Pinpoint the cell where the given text exists, returning its (X, Y) midpoint coordinate. 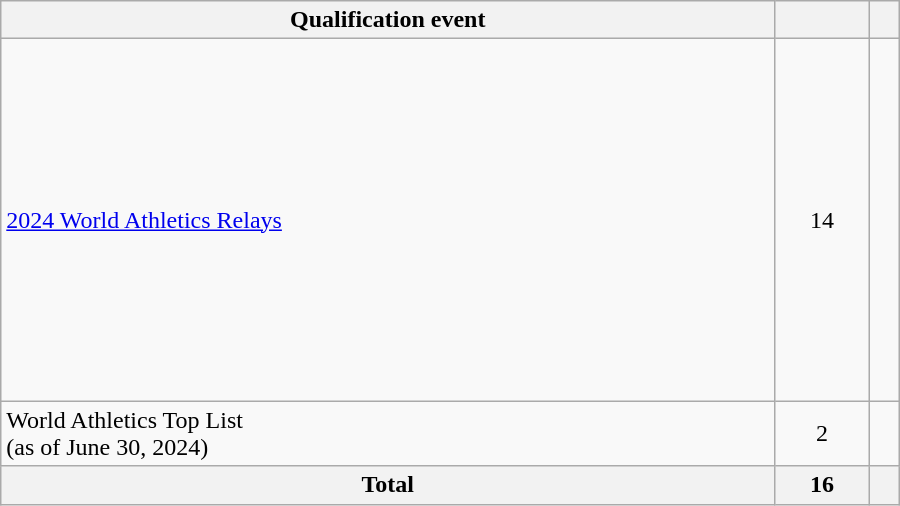
14 (822, 220)
2 (822, 434)
Total (388, 485)
16 (822, 485)
World Athletics Top List(as of June 30, 2024) (388, 434)
Qualification event (388, 20)
2024 World Athletics Relays (388, 220)
